Extract the [X, Y] coordinate from the center of the cell holding the provided text.  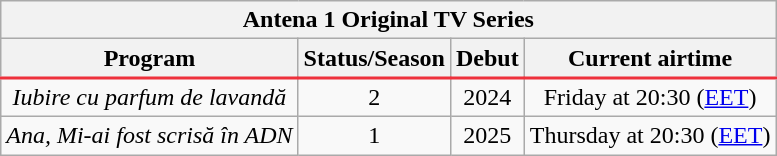
Debut [487, 58]
Status/Season [374, 58]
2 [374, 98]
Friday at 20:30 (EET) [650, 98]
1 [374, 135]
Program [150, 58]
Current airtime [650, 58]
2024 [487, 98]
Ana, Mi-ai fost scrisă în ADN [150, 135]
Antena 1 Original TV Series [388, 20]
Iubire cu parfum de lavandă [150, 98]
2025 [487, 135]
Thursday at 20:30 (EET) [650, 135]
